Identify which cell holds the provided text, then report its (x, y) central coordinate. 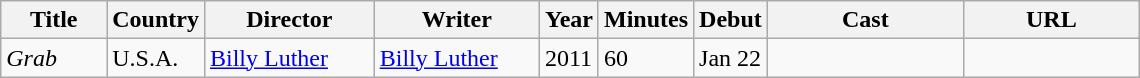
Jan 22 (731, 58)
Year (568, 20)
Title (54, 20)
Debut (731, 20)
Writer (456, 20)
Cast (865, 20)
60 (646, 58)
Country (156, 20)
2011 (568, 58)
Director (289, 20)
Minutes (646, 20)
U.S.A. (156, 58)
URL (1051, 20)
Grab (54, 58)
